Locate the cell with the specified text and output its (X, Y) center coordinate. 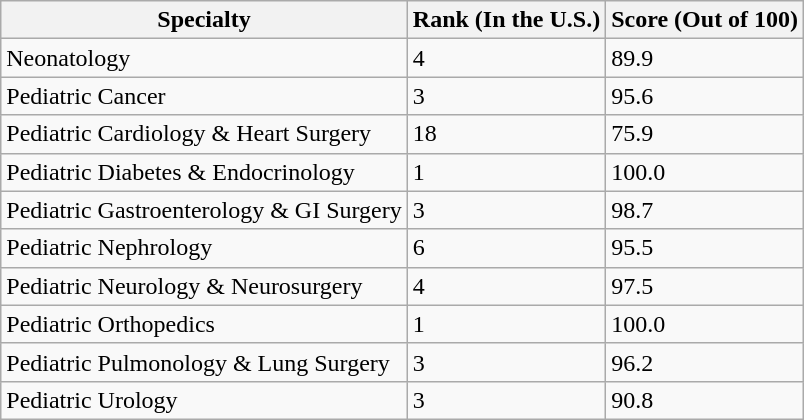
Pediatric Neurology & Neurosurgery (204, 286)
Pediatric Orthopedics (204, 324)
90.8 (705, 400)
Pediatric Cardiology & Heart Surgery (204, 134)
Neonatology (204, 58)
95.5 (705, 248)
Pediatric Urology (204, 400)
Score (Out of 100) (705, 20)
96.2 (705, 362)
6 (506, 248)
97.5 (705, 286)
89.9 (705, 58)
98.7 (705, 210)
75.9 (705, 134)
Pediatric Diabetes & Endocrinology (204, 172)
95.6 (705, 96)
Rank (In the U.S.) (506, 20)
Pediatric Pulmonology & Lung Surgery (204, 362)
Specialty (204, 20)
18 (506, 134)
Pediatric Gastroenterology & GI Surgery (204, 210)
Pediatric Cancer (204, 96)
Pediatric Nephrology (204, 248)
